Find where the given text appears and provide that cell's center as [X, Y] coordinate. 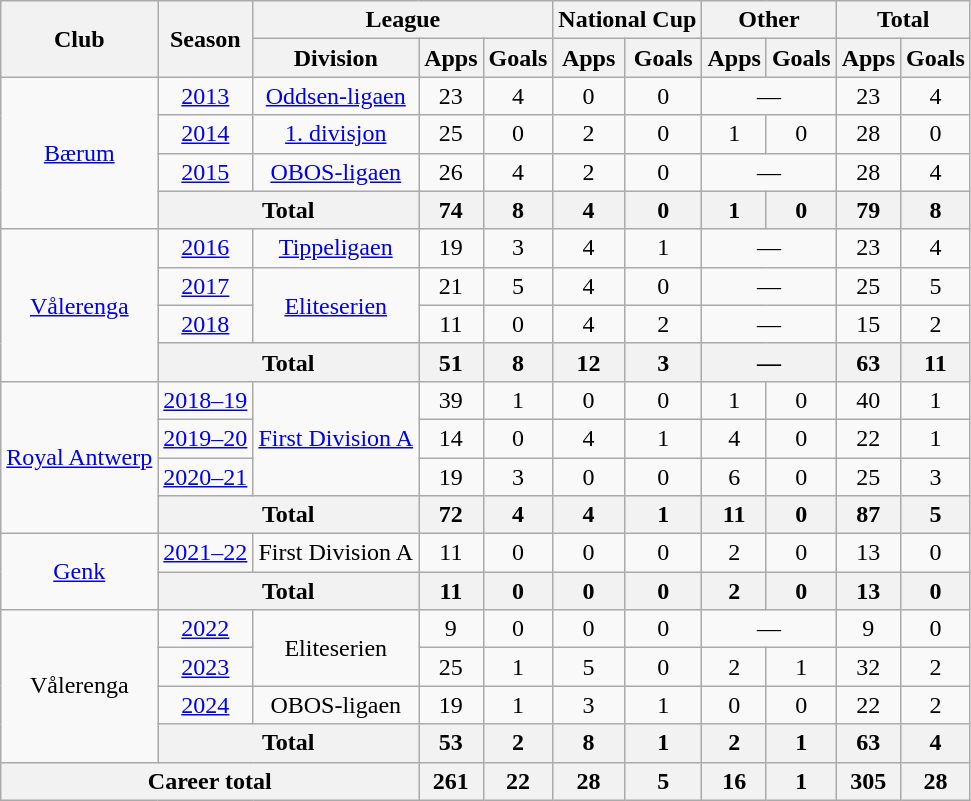
2020–21 [206, 477]
2019–20 [206, 438]
2013 [206, 96]
2021–22 [206, 553]
74 [451, 210]
16 [734, 781]
2022 [206, 629]
Royal Antwerp [80, 457]
87 [868, 515]
6 [734, 477]
Club [80, 39]
12 [589, 362]
National Cup [628, 20]
2015 [206, 172]
305 [868, 781]
2018–19 [206, 400]
2024 [206, 705]
2017 [206, 286]
53 [451, 743]
Oddsen-ligaen [336, 96]
72 [451, 515]
2014 [206, 134]
League [403, 20]
21 [451, 286]
Other [769, 20]
39 [451, 400]
Bærum [80, 153]
2023 [206, 667]
Season [206, 39]
40 [868, 400]
14 [451, 438]
51 [451, 362]
2018 [206, 324]
26 [451, 172]
261 [451, 781]
Division [336, 58]
Genk [80, 572]
1. divisjon [336, 134]
2016 [206, 248]
Career total [210, 781]
Tippeligaen [336, 248]
15 [868, 324]
79 [868, 210]
32 [868, 667]
